Scan for the cell matching the given text and deliver its (X, Y) coordinate at center. 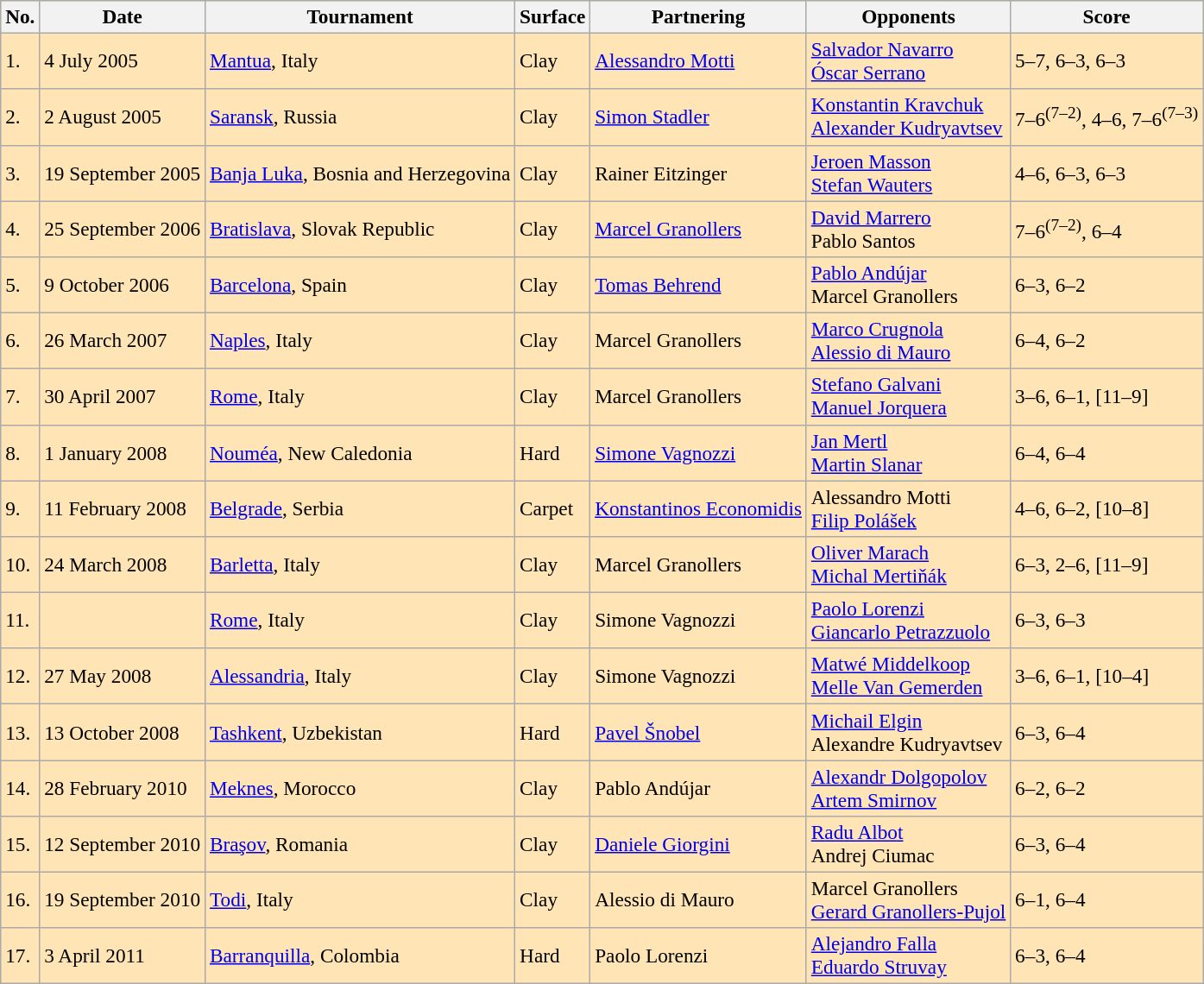
Barletta, Italy (361, 565)
3–6, 6–1, [11–9] (1106, 397)
15. (21, 844)
5. (21, 285)
Matwé Middelkoop Melle Van Gemerden (908, 677)
6–2, 6–2 (1106, 787)
Opponents (908, 16)
Marcel Granollers Gerard Granollers-Pujol (908, 899)
Mantua, Italy (361, 60)
4–6, 6–2, [10–8] (1106, 508)
Saransk, Russia (361, 117)
Simon Stadler (699, 117)
Alejandro Falla Eduardo Struvay (908, 956)
Pablo Andújar Marcel Granollers (908, 285)
6. (21, 340)
6–3, 6–2 (1106, 285)
14. (21, 787)
13 October 2008 (123, 732)
Rainer Eitzinger (699, 173)
13. (21, 732)
Konstantinos Economidis (699, 508)
10. (21, 565)
16. (21, 899)
12 September 2010 (123, 844)
Tashkent, Uzbekistan (361, 732)
24 March 2008 (123, 565)
27 May 2008 (123, 677)
Pavel Šnobel (699, 732)
Tournament (361, 16)
17. (21, 956)
9 October 2006 (123, 285)
19 September 2005 (123, 173)
6–4, 6–2 (1106, 340)
7. (21, 397)
Paolo Lorenzi (699, 956)
11. (21, 620)
Jeroen Masson Stefan Wauters (908, 173)
7–6(7–2), 6–4 (1106, 228)
19 September 2010 (123, 899)
4 July 2005 (123, 60)
Naples, Italy (361, 340)
Score (1106, 16)
Date (123, 16)
12. (21, 677)
Meknes, Morocco (361, 787)
Salvador Navarro Óscar Serrano (908, 60)
1 January 2008 (123, 452)
Belgrade, Serbia (361, 508)
3 April 2011 (123, 956)
Alessandro Motti Filip Polášek (908, 508)
2. (21, 117)
David Marrero Pablo Santos (908, 228)
25 September 2006 (123, 228)
4–6, 6–3, 6–3 (1106, 173)
3. (21, 173)
28 February 2010 (123, 787)
Alessio di Mauro (699, 899)
Banja Luka, Bosnia and Herzegovina (361, 173)
Stefano Galvani Manuel Jorquera (908, 397)
9. (21, 508)
30 April 2007 (123, 397)
Surface (552, 16)
26 March 2007 (123, 340)
11 February 2008 (123, 508)
1. (21, 60)
7–6(7–2), 4–6, 7–6(7–3) (1106, 117)
No. (21, 16)
Jan Mertl Martin Slanar (908, 452)
6–3, 2–6, [11–9] (1106, 565)
6–4, 6–4 (1106, 452)
Braşov, Romania (361, 844)
2 August 2005 (123, 117)
Bratislava, Slovak Republic (361, 228)
5–7, 6–3, 6–3 (1106, 60)
Michail Elgin Alexandre Kudryavtsev (908, 732)
4. (21, 228)
Marco Crugnola Alessio di Mauro (908, 340)
Radu Albot Andrej Ciumac (908, 844)
Paolo Lorenzi Giancarlo Petrazzuolo (908, 620)
Barcelona, Spain (361, 285)
Carpet (552, 508)
Oliver Marach Michal Mertiňák (908, 565)
Pablo Andújar (699, 787)
6–3, 6–3 (1106, 620)
Nouméa, New Caledonia (361, 452)
Alexandr Dolgopolov Artem Smirnov (908, 787)
Daniele Giorgini (699, 844)
Partnering (699, 16)
Alessandria, Italy (361, 677)
8. (21, 452)
Konstantin Kravchuk Alexander Kudryavtsev (908, 117)
Alessandro Motti (699, 60)
Barranquilla, Colombia (361, 956)
3–6, 6–1, [10–4] (1106, 677)
6–1, 6–4 (1106, 899)
Todi, Italy (361, 899)
Tomas Behrend (699, 285)
